Identify which cell holds the provided text, then report its [x, y] central coordinate. 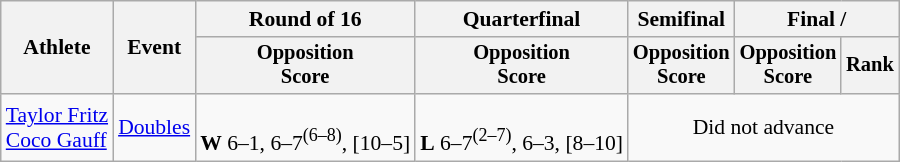
Doubles [154, 128]
Semifinal [682, 19]
Athlete [57, 48]
Round of 16 [305, 19]
Rank [870, 66]
Event [154, 48]
W 6–1, 6–7(6–8), [10–5] [305, 128]
L 6–7(2–7), 6–3, [8–10] [522, 128]
Final / [817, 19]
Taylor FritzCoco Gauff [57, 128]
Quarterfinal [522, 19]
Did not advance [764, 128]
